Determine the [x, y] coordinate at the center of the cell enclosing the given text.  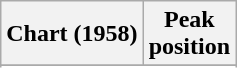
Peakposition [189, 34]
Chart (1958) [72, 34]
